Return the [x, y] coordinate for the center point of the cell that contains the specified text.  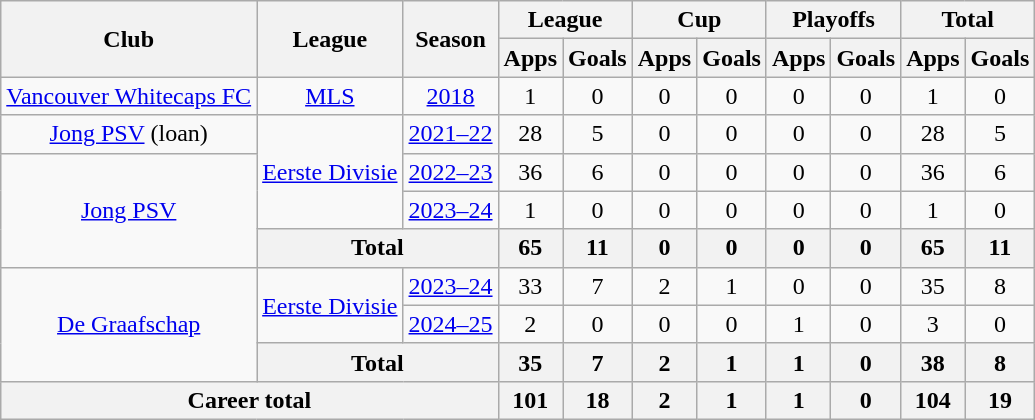
33 [530, 286]
2022–23 [450, 172]
Career total [250, 400]
Season [450, 39]
2024–25 [450, 324]
Club [129, 39]
2021–22 [450, 134]
MLS [330, 96]
Jong PSV (loan) [129, 134]
Vancouver Whitecaps FC [129, 96]
19 [1000, 400]
101 [530, 400]
Playoffs [833, 20]
De Graafschap [129, 324]
2018 [450, 96]
3 [933, 324]
Cup [699, 20]
18 [597, 400]
Jong PSV [129, 210]
104 [933, 400]
38 [933, 362]
